Identify which cell holds the provided text, then report its (x, y) central coordinate. 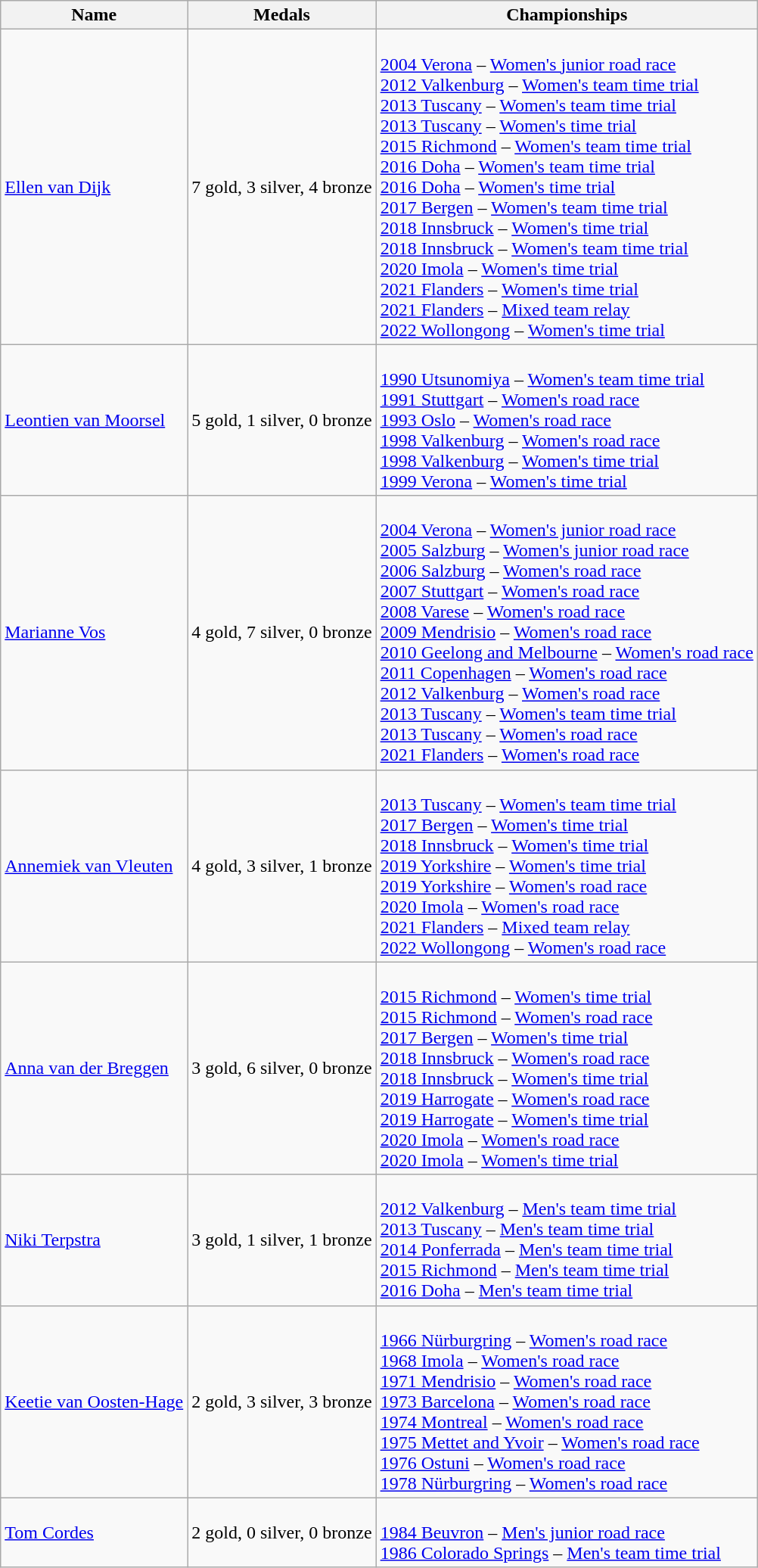
4 gold, 7 silver, 0 bronze (281, 633)
Marianne Vos (94, 633)
7 gold, 3 silver, 4 bronze (281, 187)
Leontien van Moorsel (94, 420)
Tom Cordes (94, 1532)
3 gold, 1 silver, 1 bronze (281, 1240)
Ellen van Dijk (94, 187)
2 gold, 3 silver, 3 bronze (281, 1402)
3 gold, 6 silver, 0 bronze (281, 1069)
Keetie van Oosten-Hage (94, 1402)
Medals (281, 15)
4 gold, 3 silver, 1 bronze (281, 866)
5 gold, 1 silver, 0 bronze (281, 420)
Niki Terpstra (94, 1240)
Annemiek van Vleuten (94, 866)
1984 Beuvron – Men's junior road race 1986 Colorado Springs – Men's team time trial (567, 1532)
Championships (567, 15)
Anna van der Breggen (94, 1069)
Name (94, 15)
2 gold, 0 silver, 0 bronze (281, 1532)
